Extract the (x, y) coordinate from the center of the cell holding the provided text.  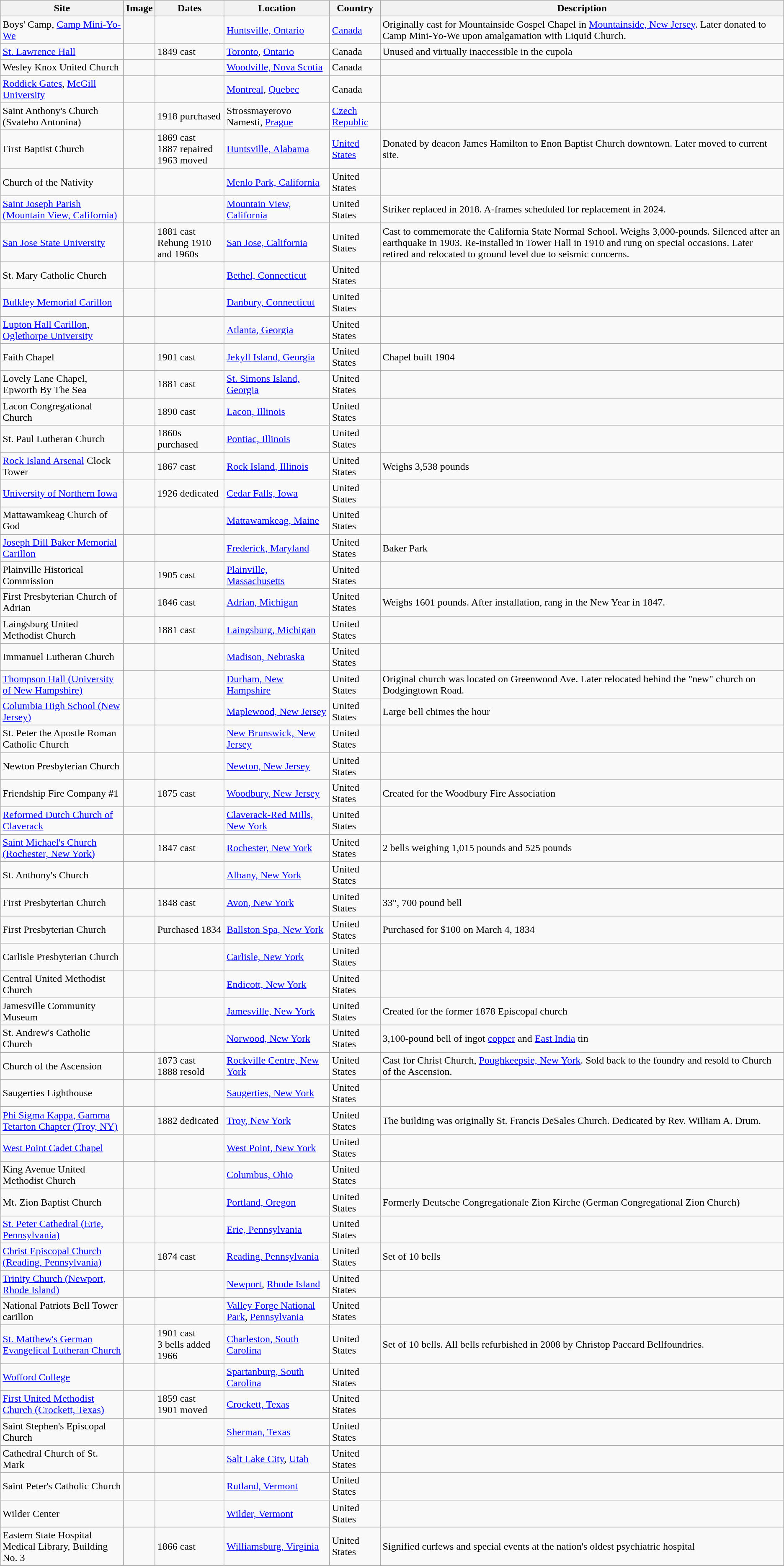
Claverack-Red Mills, New York (277, 821)
1847 cast (189, 848)
Saint Anthony's Church (Svateho Antonina) (62, 116)
San Jose, California (277, 242)
Mt. Zion Baptist Church (62, 1202)
Danbury, Connecticut (277, 303)
Reformed Dutch Church of Claverack (62, 821)
Albany, New York (277, 875)
New Brunswick, New Jersey (277, 738)
Boys' Camp, Camp Mini-Yo-We (62, 30)
Baker Park (582, 548)
Donated by deacon James Hamilton to Enon Baptist Church downtown. Later moved to current site. (582, 149)
Church of the Ascension (62, 1066)
Saint Stephen's Episcopal Church (62, 1431)
Frederick, Maryland (277, 548)
West Point Cadet Chapel (62, 1147)
1848 cast (189, 903)
Endicott, New York (277, 984)
Location (277, 8)
St. Lawrence Hall (62, 52)
Immanuel Lutheran Church (62, 657)
The building was originally St. Francis DeSales Church. Dedicated by Rev. William A. Drum. (582, 1121)
1866 cast (189, 1546)
Toronto, Ontario (277, 52)
Laingsburg, Michigan (277, 629)
St. Matthew's German Evangelical Lutheran Church (62, 1344)
Atlanta, Georgia (277, 329)
Mattawamkeag Church of God (62, 520)
Weighs 1601 pounds. After installation, rang in the New Year in 1847. (582, 603)
Chapel built 1904 (582, 357)
1849 cast (189, 52)
Strossmayerovo Namesti, Prague (277, 116)
Set of 10 bells. All bells refurbished in 2008 by Christop Paccard Bellfoundries. (582, 1344)
Maplewood, New Jersey (277, 712)
1926 dedicated (189, 494)
San Jose State University (62, 242)
Madison, Nebraska (277, 657)
St. Mary Catholic Church (62, 275)
Wofford College (62, 1377)
Created for the former 1878 Episcopal church (582, 1012)
Jamesville, New York (277, 1012)
Saint Joseph Parish (Mountain View, California) (62, 210)
1873 cast1888 resold (189, 1066)
Huntsville, Alabama (277, 149)
1846 cast (189, 603)
Saint Michael's Church (Rochester, New York) (62, 848)
Lupton Hall Carillon, Oglethorpe University (62, 329)
Striker replaced in 2018. A-frames scheduled for replacement in 2024. (582, 210)
Salt Lake City, Utah (277, 1459)
Saugerties Lighthouse (62, 1093)
1874 cast (189, 1257)
Rock Island Arsenal Clock Tower (62, 466)
Lovely Lane Chapel, Epworth By The Sea (62, 385)
Jekyll Island, Georgia (277, 357)
St. Paul Lutheran Church (62, 439)
Cedar Falls, Iowa (277, 494)
Newport, Rhode Island (277, 1284)
3,100-pound bell of ingot copper and East India tin (582, 1038)
Description (582, 8)
Phi Sigma Kappa, Gamma Tetarton Chapter (Troy, NY) (62, 1121)
Christ Episcopal Church (Reading, Pennsylvania) (62, 1257)
Pontiac, Illinois (277, 439)
Set of 10 bells (582, 1257)
Lacon Congregational Church (62, 412)
Weighs 3,538 pounds (582, 466)
Original church was located on Greenwood Ave. Later relocated behind the "new" church on Dodgingtown Road. (582, 684)
Crockett, Texas (277, 1405)
Rochester, New York (277, 848)
Originally cast for Mountainside Gospel Chapel in Mountainside, New Jersey. Later donated to Camp Mini-Yo-We upon amalgamation with Liquid Church. (582, 30)
Mountain View, California (277, 210)
Saint Peter's Catholic Church (62, 1486)
Jamesville Community Museum (62, 1012)
Carlisle Presbyterian Church (62, 957)
Unused and virtually inaccessible in the cupola (582, 52)
St. Peter the Apostle Roman Catholic Church (62, 738)
Created for the Woodbury Fire Association (582, 794)
Adrian, Michigan (277, 603)
Valley Forge National Park, Pennsylvania (277, 1312)
Wilder Center (62, 1514)
Cathedral Church of St. Mark (62, 1459)
Spartanburg, South Carolina (277, 1377)
St. Peter Cathedral (Erie, Pennsylvania) (62, 1230)
Portland, Oregon (277, 1202)
National Patriots Bell Tower carillon (62, 1312)
First Baptist Church (62, 149)
Bulkley Memorial Carillon (62, 303)
Newton, New Jersey (277, 766)
St. Simons Island, Georgia (277, 385)
Troy, New York (277, 1121)
Friendship Fire Company #1 (62, 794)
1860s purchased (189, 439)
Plainville Historical Commission (62, 575)
Central United Methodist Church (62, 984)
2 bells weighing 1,015 pounds and 525 pounds (582, 848)
1901 cast (189, 357)
Williamsburg, Virginia (277, 1546)
1881 castRehung 1910 and 1960s (189, 242)
Woodbury, New Jersey (277, 794)
St. Andrew's Catholic Church (62, 1038)
Bethel, Connecticut (277, 275)
Wesley Knox United Church (62, 67)
Country (355, 8)
1869 cast1887 repaired 1963 moved (189, 149)
Lacon, Illinois (277, 412)
Dates (189, 8)
First Presbyterian Church of Adrian (62, 603)
Plainville, Massachusetts (277, 575)
Erie, Pennsylvania (277, 1230)
St. Anthony's Church (62, 875)
Newton Presbyterian Church (62, 766)
Site (62, 8)
Joseph Dill Baker Memorial Carillon (62, 548)
33", 700 pound bell (582, 903)
Woodville, Nova Scotia (277, 67)
Wilder, Vermont (277, 1514)
Charleston, South Carolina (277, 1344)
Durham, New Hampshire (277, 684)
Montreal, Quebec (277, 89)
Roddick Gates, McGill University (62, 89)
1859 cast1901 moved (189, 1405)
1882 dedicated (189, 1121)
Avon, New York (277, 903)
Ballston Spa, New York (277, 929)
Church of the Nativity (62, 182)
Carlisle, New York (277, 957)
Trinity Church (Newport, Rhode Island) (62, 1284)
Signified curfews and special events at the nation's oldest psychiatric hospital (582, 1546)
Formerly Deutsche Congregationale Zion Kirche (German Congregational Zion Church) (582, 1202)
First United Methodist Church (Crockett, Texas) (62, 1405)
Czech Republic (355, 116)
1867 cast (189, 466)
West Point, New York (277, 1147)
Thompson Hall (University of New Hampshire) (62, 684)
1901 cast3 bells added 1966 (189, 1344)
Laingsburg United Methodist Church (62, 629)
University of Northern Iowa (62, 494)
Large bell chimes the hour (582, 712)
Faith Chapel (62, 357)
Saugerties, New York (277, 1093)
1918 purchased (189, 116)
Rock Island, Illinois (277, 466)
Purchased 1834 (189, 929)
Mattawamkeag, Maine (277, 520)
1875 cast (189, 794)
Columbus, Ohio (277, 1175)
Purchased for $100 on March 4, 1834 (582, 929)
Cast for Christ Church, Poughkeepsie, New York. Sold back to the foundry and resold to Church of the Ascension. (582, 1066)
Sherman, Texas (277, 1431)
Menlo Park, California (277, 182)
Huntsville, Ontario (277, 30)
1890 cast (189, 412)
Rutland, Vermont (277, 1486)
Rockville Centre, New York (277, 1066)
Norwood, New York (277, 1038)
1905 cast (189, 575)
Eastern State Hospital Medical Library, Building No. 3 (62, 1546)
Image (139, 8)
Reading, Pennsylvania (277, 1257)
Columbia High School (New Jersey) (62, 712)
King Avenue United Methodist Church (62, 1175)
